Output the [x, y] coordinate of the center of the cell containing the given text.  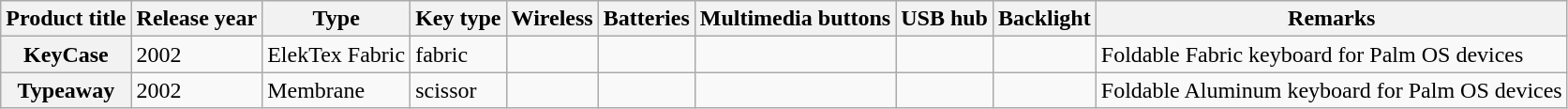
Foldable Aluminum keyboard for Palm OS devices [1331, 90]
Multimedia buttons [795, 19]
USB hub [945, 19]
Backlight [1044, 19]
Batteries [647, 19]
Key type [458, 19]
ElekTex Fabric [336, 54]
Remarks [1331, 19]
Type [336, 19]
KeyCase [66, 54]
Foldable Fabric keyboard for Palm OS devices [1331, 54]
Typeaway [66, 90]
scissor [458, 90]
Release year [197, 19]
Product title [66, 19]
Membrane [336, 90]
fabric [458, 54]
Wireless [552, 19]
